Scan for the cell matching the given text and deliver its (X, Y) coordinate at center. 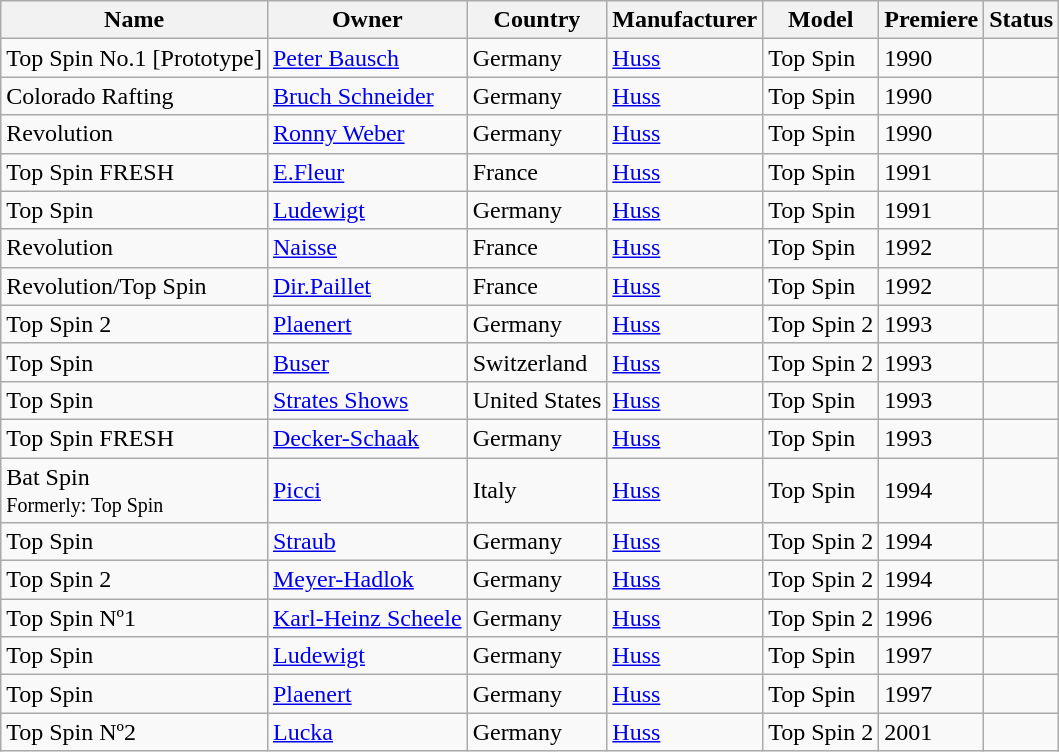
Switzerland (537, 362)
Status (1022, 20)
Italy (537, 490)
Manufacturer (685, 20)
E.Fleur (367, 172)
Dir.Paillet (367, 286)
Meyer-Hadlok (367, 580)
Name (134, 20)
Owner (367, 20)
Decker-Schaak (367, 438)
1996 (932, 618)
Naisse (367, 248)
Buser (367, 362)
Colorado Rafting (134, 96)
Model (821, 20)
Country (537, 20)
Strates Shows (367, 400)
Bat SpinFormerly: Top Spin (134, 490)
Picci (367, 490)
Top Spin No.1 [Prototype] (134, 58)
2001 (932, 732)
Bruch Schneider (367, 96)
Peter Bausch (367, 58)
Ronny Weber (367, 134)
Top Spin Nº2 (134, 732)
Top Spin Nº1 (134, 618)
United States (537, 400)
Lucka (367, 732)
Premiere (932, 20)
Straub (367, 542)
Karl-Heinz Scheele (367, 618)
Revolution/Top Spin (134, 286)
